Return the (X, Y) coordinate for the center point of the cell that contains the specified text.  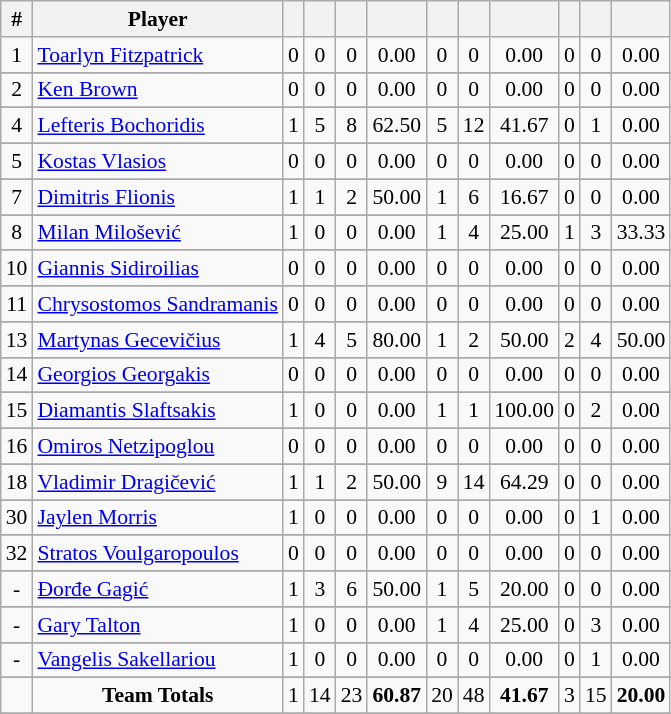
16.67 (524, 197)
18 (17, 482)
33.33 (642, 233)
Stratos Voulgaropoulos (158, 554)
11 (17, 304)
48 (474, 696)
Ken Brown (158, 90)
64.29 (524, 482)
13 (17, 340)
100.00 (524, 411)
Kostas Vlasios (158, 162)
Đorđe Gagić (158, 589)
30 (17, 518)
Gary Talton (158, 625)
80.00 (396, 340)
16 (17, 447)
Omiros Netzipoglou (158, 447)
Martynas Gecevičius (158, 340)
32 (17, 554)
10 (17, 269)
12 (474, 126)
Team Totals (158, 696)
Lefteris Bochoridis (158, 126)
7 (17, 197)
Chrysostomos Sandramanis (158, 304)
Vangelis Sakellariou (158, 660)
Diamantis Slaftsakis (158, 411)
Milan Milošević (158, 233)
9 (442, 482)
20 (442, 696)
Dimitris Flionis (158, 197)
60.87 (396, 696)
Jaylen Morris (158, 518)
23 (352, 696)
Toarlyn Fitzpatrick (158, 55)
Player (158, 19)
Giannis Sidiroilias (158, 269)
Vladimir Dragičević (158, 482)
# (17, 19)
Georgios Georgakis (158, 375)
62.50 (396, 126)
